Provide the (x, y) coordinate of the cell's center where the given text is located.  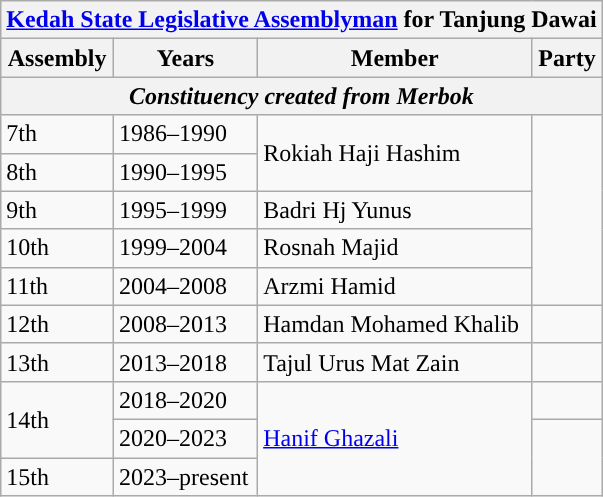
Badri Hj Yunus (395, 210)
Years (185, 58)
8th (58, 172)
Assembly (58, 58)
Hamdan Mohamed Khalib (395, 324)
Member (395, 58)
Rokiah Haji Hashim (395, 153)
Constituency created from Merbok (302, 96)
2004–2008 (185, 286)
9th (58, 210)
Arzmi Hamid (395, 286)
11th (58, 286)
13th (58, 362)
2023–present (185, 477)
1999–2004 (185, 248)
2020–2023 (185, 438)
10th (58, 248)
Party (567, 58)
2018–2020 (185, 400)
2008–2013 (185, 324)
15th (58, 477)
1990–1995 (185, 172)
Kedah State Legislative Assemblyman for Tanjung Dawai (302, 20)
7th (58, 134)
14th (58, 419)
1995–1999 (185, 210)
Tajul Urus Mat Zain (395, 362)
12th (58, 324)
Hanif Ghazali (395, 438)
2013–2018 (185, 362)
Rosnah Majid (395, 248)
1986–1990 (185, 134)
